Extract the (x, y) coordinate from the center of the cell holding the provided text.  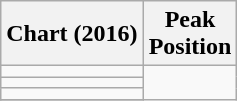
PeakPosition (190, 34)
Chart (2016) (72, 34)
